Provide the [X, Y] coordinate of the cell's center where the given text is located.  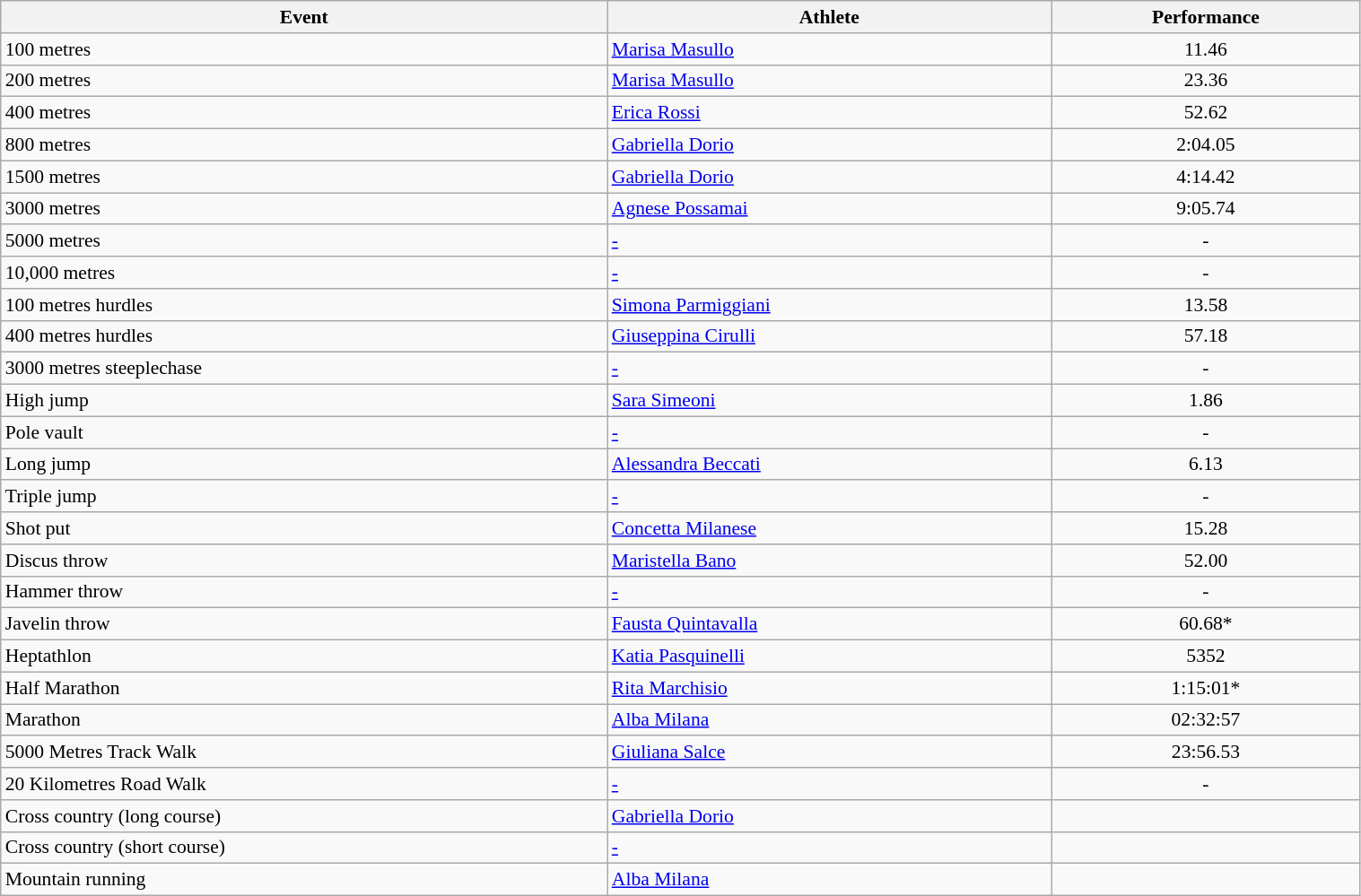
Event [304, 17]
6.13 [1206, 465]
5000 Metres Track Walk [304, 752]
Performance [1206, 17]
1.86 [1206, 401]
Giuliana Salce [829, 752]
Marathon [304, 720]
Agnese Possamai [829, 209]
Javelin throw [304, 624]
13.58 [1206, 305]
4:14.42 [1206, 177]
Simona Parmiggiani [829, 305]
Erica Rossi [829, 113]
20 Kilometres Road Walk [304, 784]
02:32:57 [1206, 720]
Fausta Quintavalla [829, 624]
11.46 [1206, 49]
57.18 [1206, 336]
1500 metres [304, 177]
Katia Pasquinelli [829, 657]
Cross country (long course) [304, 816]
9:05.74 [1206, 209]
Concetta Milanese [829, 528]
5000 metres [304, 241]
Half Marathon [304, 688]
Shot put [304, 528]
Pole vault [304, 432]
23:56.53 [1206, 752]
Alessandra Beccati [829, 465]
Athlete [829, 17]
High jump [304, 401]
Sara Simeoni [829, 401]
800 metres [304, 145]
100 metres [304, 49]
3000 metres [304, 209]
400 metres [304, 113]
52.00 [1206, 561]
52.62 [1206, 113]
Heptathlon [304, 657]
1:15:01* [1206, 688]
Triple jump [304, 497]
Discus throw [304, 561]
3000 metres steeplechase [304, 369]
Rita Marchisio [829, 688]
Mountain running [304, 880]
23.36 [1206, 81]
Cross country (short course) [304, 848]
100 metres hurdles [304, 305]
Maristella Bano [829, 561]
2:04.05 [1206, 145]
Long jump [304, 465]
Hammer throw [304, 592]
15.28 [1206, 528]
60.68* [1206, 624]
5352 [1206, 657]
Giuseppina Cirulli [829, 336]
200 metres [304, 81]
400 metres hurdles [304, 336]
10,000 metres [304, 273]
